Identify which cell holds the provided text, then report its (X, Y) central coordinate. 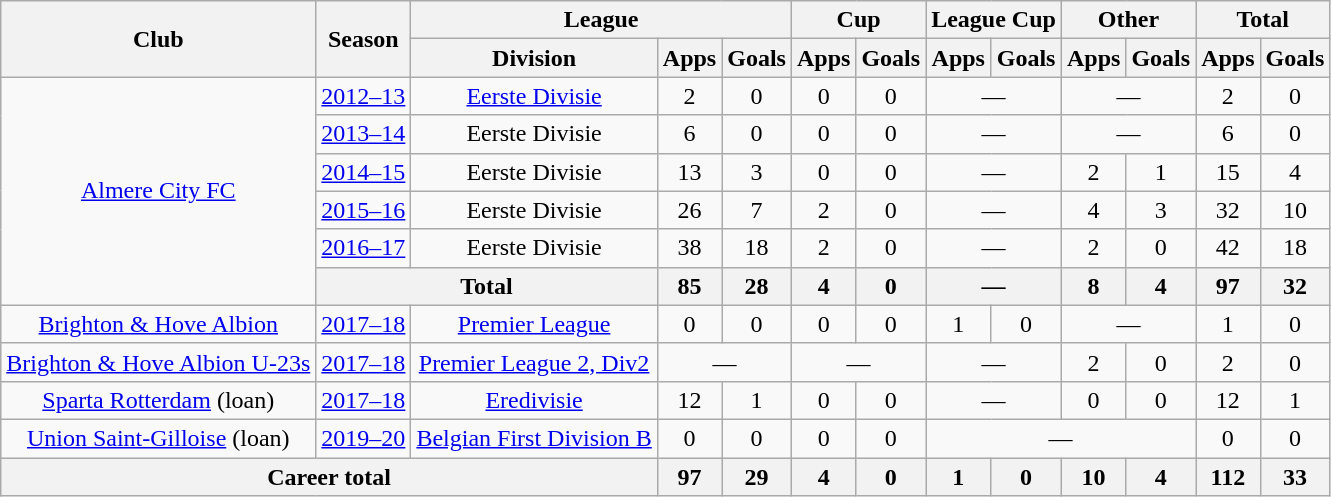
7 (757, 210)
2014–15 (364, 172)
2019–20 (364, 438)
13 (689, 172)
2016–17 (364, 248)
85 (689, 286)
38 (689, 248)
Division (534, 58)
League (602, 20)
Sparta Rotterdam (loan) (158, 400)
26 (689, 210)
8 (1093, 286)
Brighton & Hove Albion (158, 324)
112 (1228, 477)
League Cup (994, 20)
Brighton & Hove Albion U-23s (158, 362)
42 (1228, 248)
Cup (858, 20)
Career total (330, 477)
28 (757, 286)
Belgian First Division B (534, 438)
2012–13 (364, 96)
33 (1295, 477)
Premier League (534, 324)
Other (1128, 20)
2015–16 (364, 210)
Union Saint-Gilloise (loan) (158, 438)
Almere City FC (158, 191)
Premier League 2, Div2 (534, 362)
Club (158, 39)
Season (364, 39)
2013–14 (364, 134)
Eredivisie (534, 400)
29 (757, 477)
15 (1228, 172)
